For the text-containing cell, return its midpoint in [x, y] coordinate format. 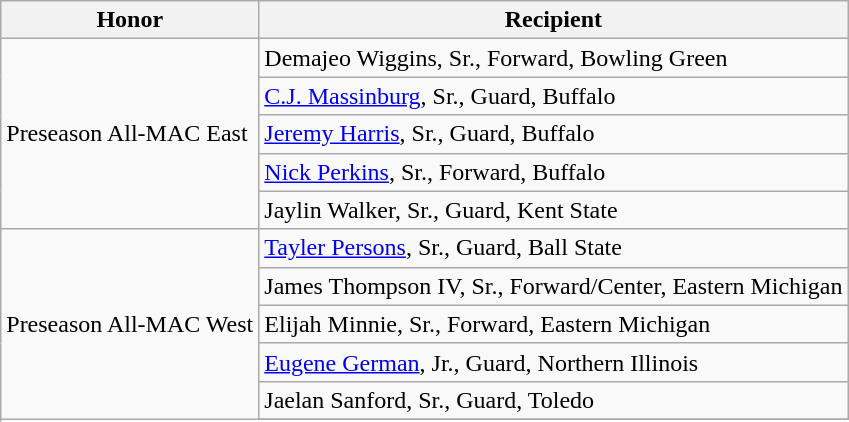
Elijah Minnie, Sr., Forward, Eastern Michigan [554, 324]
C.J. Massinburg, Sr., Guard, Buffalo [554, 96]
Jaelan Sanford, Sr., Guard, Toledo [554, 400]
Jaylin Walker, Sr., Guard, Kent State [554, 210]
Recipient [554, 20]
Nick Perkins, Sr., Forward, Buffalo [554, 172]
Jeremy Harris, Sr., Guard, Buffalo [554, 134]
Honor [130, 20]
Demajeo Wiggins, Sr., Forward, Bowling Green [554, 58]
Preseason All-MAC East [130, 134]
Tayler Persons, Sr., Guard, Ball State [554, 248]
Eugene German, Jr., Guard, Northern Illinois [554, 362]
Preseason All-MAC West [130, 324]
James Thompson IV, Sr., Forward/Center, Eastern Michigan [554, 286]
